Search for the cell housing the specified text and yield its [X, Y] center coordinate. 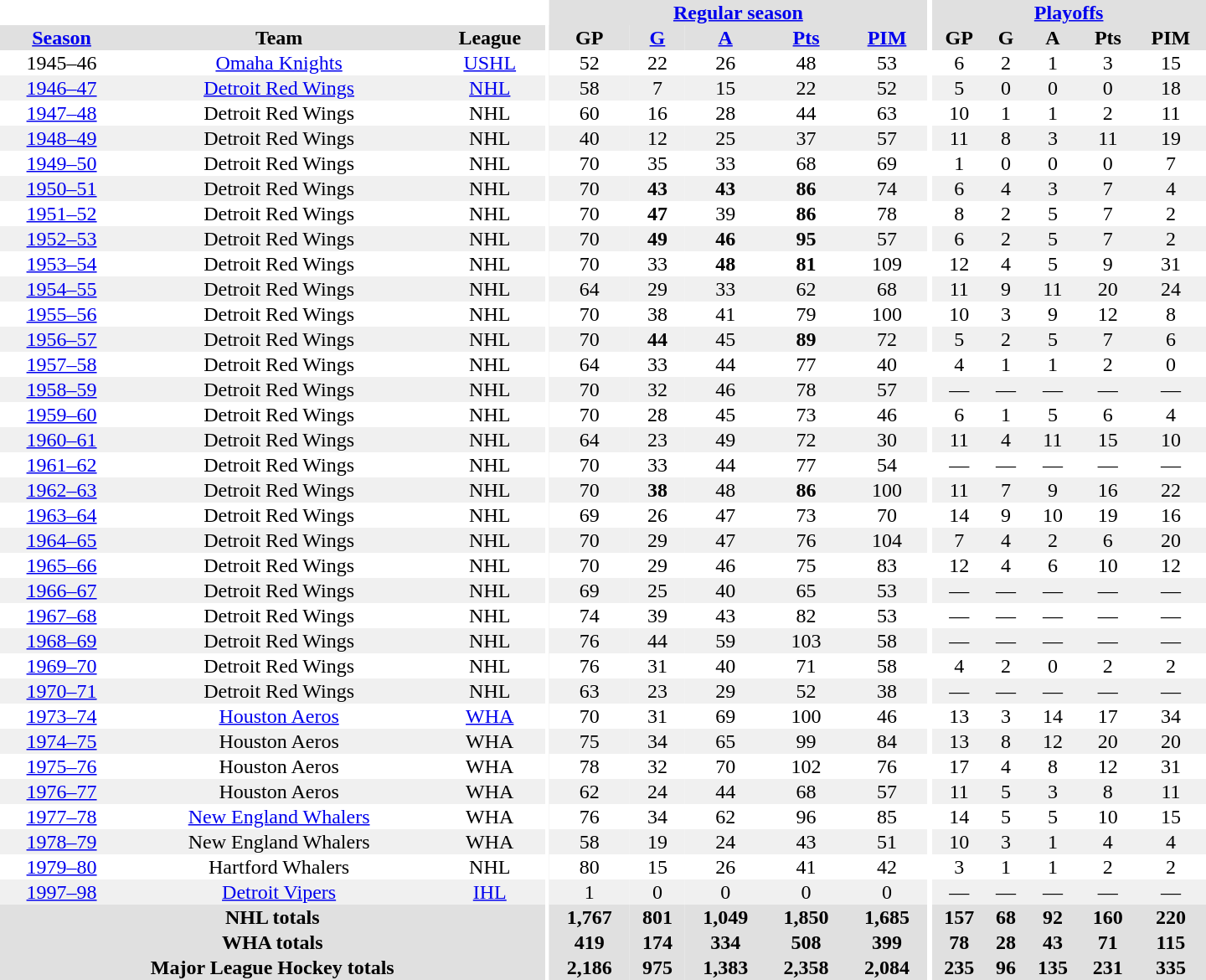
1978–79 [62, 842]
1964–65 [62, 540]
1969–70 [62, 666]
1970–71 [62, 691]
1952–53 [62, 239]
174 [657, 942]
1954–55 [62, 289]
1946–47 [62, 88]
1950–51 [62, 188]
1973–74 [62, 716]
1955–56 [62, 314]
1968–69 [62, 641]
1948–49 [62, 138]
1958–59 [62, 389]
801 [657, 917]
IHL [489, 892]
89 [806, 339]
1960–61 [62, 440]
235 [959, 967]
Season [62, 38]
95 [806, 239]
30 [887, 440]
1959–60 [62, 415]
USHL [489, 63]
2,186 [590, 967]
1977–78 [62, 817]
103 [806, 641]
104 [887, 540]
1956–57 [62, 339]
1967–68 [62, 616]
51 [887, 842]
1979–80 [62, 867]
18 [1171, 88]
1976–77 [62, 792]
135 [1053, 967]
79 [806, 314]
1966–67 [62, 591]
1961–62 [62, 465]
League [489, 38]
NHL totals [272, 917]
Detroit Vipers [279, 892]
Playoffs [1069, 13]
231 [1108, 967]
115 [1171, 942]
60 [590, 113]
1949–50 [62, 163]
334 [725, 942]
220 [1171, 917]
85 [887, 817]
54 [887, 465]
1,383 [725, 967]
1963–64 [62, 515]
Major League Hockey totals [272, 967]
1945–46 [62, 63]
1,850 [806, 917]
81 [806, 264]
35 [657, 163]
Hartford Whalers [279, 867]
1947–48 [62, 113]
2,358 [806, 967]
157 [959, 917]
1965–66 [62, 565]
102 [806, 766]
Regular season [739, 13]
1,767 [590, 917]
Team [279, 38]
419 [590, 942]
1997–98 [62, 892]
99 [806, 741]
WHA totals [272, 942]
42 [887, 867]
399 [887, 942]
2,084 [887, 967]
1951–52 [62, 214]
Omaha Knights [279, 63]
92 [1053, 917]
82 [806, 616]
83 [887, 565]
80 [590, 867]
1,049 [725, 917]
37 [806, 138]
1,685 [887, 917]
109 [887, 264]
160 [1108, 917]
1962–63 [62, 490]
59 [725, 641]
84 [887, 741]
975 [657, 967]
1974–75 [62, 741]
1975–76 [62, 766]
1953–54 [62, 264]
1957–58 [62, 364]
335 [1171, 967]
508 [806, 942]
